Output the (x, y) coordinate of the center of the cell containing the given text.  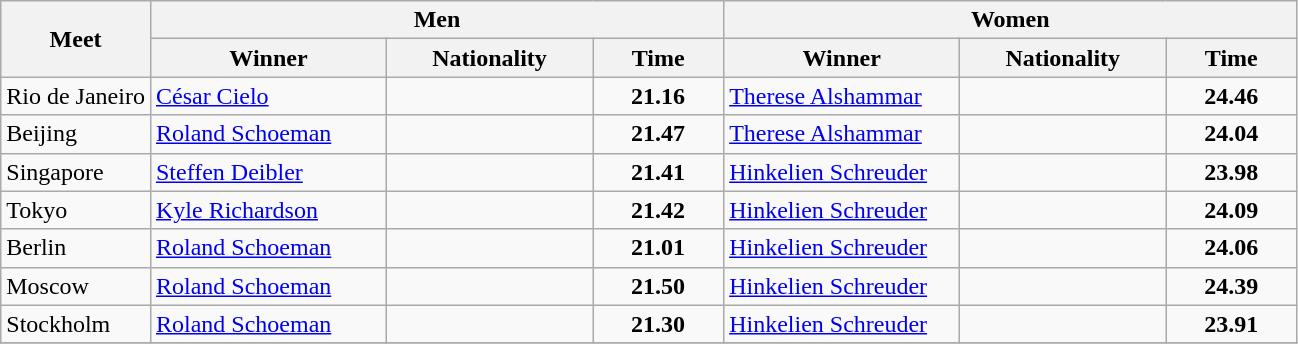
21.42 (658, 210)
23.91 (1232, 324)
21.50 (658, 286)
Meet (76, 39)
Beijing (76, 134)
21.47 (658, 134)
Singapore (76, 172)
Steffen Deibler (268, 172)
21.41 (658, 172)
21.01 (658, 248)
Moscow (76, 286)
Tokyo (76, 210)
24.39 (1232, 286)
24.04 (1232, 134)
César Cielo (268, 96)
Women (1010, 20)
24.06 (1232, 248)
23.98 (1232, 172)
Rio de Janeiro (76, 96)
Stockholm (76, 324)
Men (436, 20)
21.30 (658, 324)
24.46 (1232, 96)
Berlin (76, 248)
Kyle Richardson (268, 210)
24.09 (1232, 210)
21.16 (658, 96)
